Pinpoint the cell where the given text exists, returning its [X, Y] midpoint coordinate. 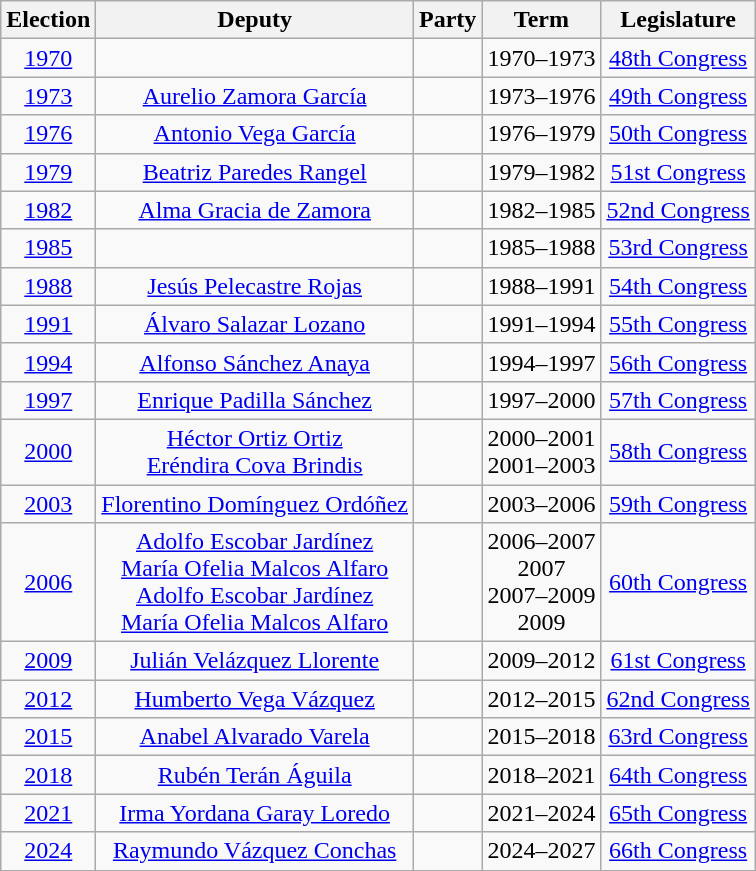
63rd Congress [678, 737]
2000 [48, 452]
1979 [48, 172]
Antonio Vega García [255, 134]
64th Congress [678, 775]
Julián Velázquez Llorente [255, 661]
1991 [48, 324]
1970–1973 [542, 58]
Alfonso Sánchez Anaya [255, 362]
58th Congress [678, 452]
Humberto Vega Vázquez [255, 699]
2021–2024 [542, 813]
49th Congress [678, 96]
2006–20072007 2007–2009 2009 [542, 582]
57th Congress [678, 400]
Anabel Alvarado Varela [255, 737]
65th Congress [678, 813]
60th Congress [678, 582]
1976 [48, 134]
1973–1976 [542, 96]
Alma Gracia de Zamora [255, 210]
Adolfo Escobar Jardínez María Ofelia Malcos Alfaro Adolfo Escobar Jardínez María Ofelia Malcos Alfaro [255, 582]
2003 [48, 503]
52nd Congress [678, 210]
Jesús Pelecastre Rojas [255, 286]
1997–2000 [542, 400]
1994–1997 [542, 362]
2024–2027 [542, 851]
Álvaro Salazar Lozano [255, 324]
59th Congress [678, 503]
1988–1991 [542, 286]
50th Congress [678, 134]
2009–2012 [542, 661]
62nd Congress [678, 699]
1970 [48, 58]
Enrique Padilla Sánchez [255, 400]
Héctor Ortiz OrtizEréndira Cova Brindis [255, 452]
51st Congress [678, 172]
Raymundo Vázquez Conchas [255, 851]
1988 [48, 286]
1994 [48, 362]
55th Congress [678, 324]
Party [447, 20]
53rd Congress [678, 248]
1985–1988 [542, 248]
2003–2006 [542, 503]
2000–20012001–2003 [542, 452]
56th Congress [678, 362]
1982–1985 [542, 210]
Irma Yordana Garay Loredo [255, 813]
2018 [48, 775]
2024 [48, 851]
1985 [48, 248]
Beatriz Paredes Rangel [255, 172]
Term [542, 20]
2018–2021 [542, 775]
Election [48, 20]
66th Congress [678, 851]
1973 [48, 96]
48th Congress [678, 58]
2015–2018 [542, 737]
1997 [48, 400]
2012 [48, 699]
Aurelio Zamora García [255, 96]
Deputy [255, 20]
61st Congress [678, 661]
Florentino Domínguez Ordóñez [255, 503]
2012–2015 [542, 699]
2006 [48, 582]
1982 [48, 210]
Legislature [678, 20]
Rubén Terán Águila [255, 775]
1979–1982 [542, 172]
2021 [48, 813]
1991–1994 [542, 324]
2009 [48, 661]
2015 [48, 737]
54th Congress [678, 286]
1976–1979 [542, 134]
